Scan for the cell matching the given text and deliver its (X, Y) coordinate at center. 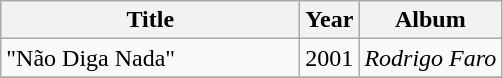
"Não Diga Nada" (150, 58)
Rodrigo Faro (430, 58)
2001 (330, 58)
Year (330, 20)
Album (430, 20)
Title (150, 20)
